Detect which cell encompasses the target text, then output its [x, y] center coordinate. 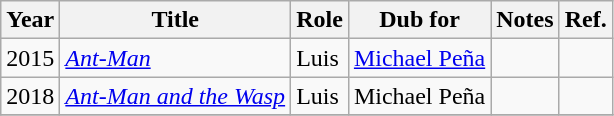
Role [320, 20]
2018 [30, 96]
Ant-Man and the Wasp [176, 96]
Dub for [419, 20]
Ant-Man [176, 58]
Notes [525, 20]
Title [176, 20]
Year [30, 20]
2015 [30, 58]
Ref. [586, 20]
